Extract the (X, Y) coordinate from the center of the cell holding the provided text.  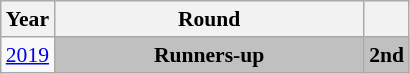
Round (209, 19)
Year (28, 19)
2nd (386, 55)
Runners-up (209, 55)
2019 (28, 55)
